Capture the cell that displays the provided text and extract its [X, Y] central coordinate. 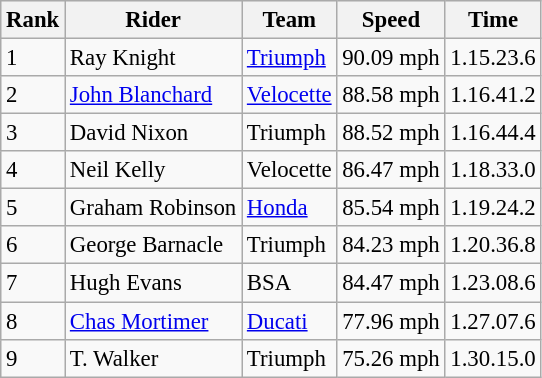
90.09 mph [391, 58]
Time [493, 20]
Speed [391, 20]
1.27.07.6 [493, 321]
88.58 mph [391, 95]
Neil Kelly [154, 170]
84.47 mph [391, 283]
9 [33, 358]
5 [33, 208]
85.54 mph [391, 208]
1.15.23.6 [493, 58]
David Nixon [154, 133]
Rider [154, 20]
1.18.33.0 [493, 170]
8 [33, 321]
6 [33, 245]
John Blanchard [154, 95]
1.20.36.8 [493, 245]
1.19.24.2 [493, 208]
Rank [33, 20]
Ducati [290, 321]
88.52 mph [391, 133]
BSA [290, 283]
1.30.15.0 [493, 358]
1.16.41.2 [493, 95]
1.16.44.4 [493, 133]
84.23 mph [391, 245]
Chas Mortimer [154, 321]
Ray Knight [154, 58]
77.96 mph [391, 321]
86.47 mph [391, 170]
4 [33, 170]
2 [33, 95]
T. Walker [154, 358]
Team [290, 20]
Graham Robinson [154, 208]
George Barnacle [154, 245]
Hugh Evans [154, 283]
75.26 mph [391, 358]
Honda [290, 208]
1.23.08.6 [493, 283]
1 [33, 58]
7 [33, 283]
3 [33, 133]
